Return [x, y] of the center of cell containing provided text 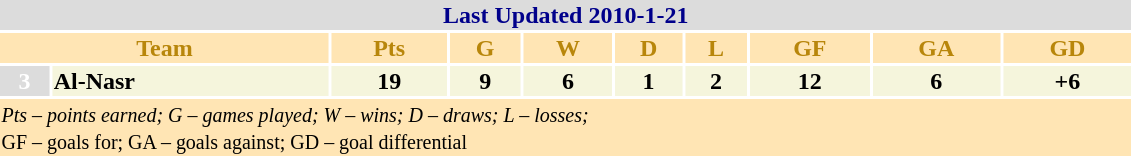
Team [164, 48]
9 [486, 81]
W [568, 48]
G [486, 48]
19 [390, 81]
1 [648, 81]
3 [24, 81]
Al-Nasr [190, 81]
L [716, 48]
D [648, 48]
GA [936, 48]
GF [810, 48]
Pts [390, 48]
12 [810, 81]
+6 [1067, 81]
2 [716, 81]
GD [1067, 48]
